Capture the cell that displays the provided text and extract its [X, Y] central coordinate. 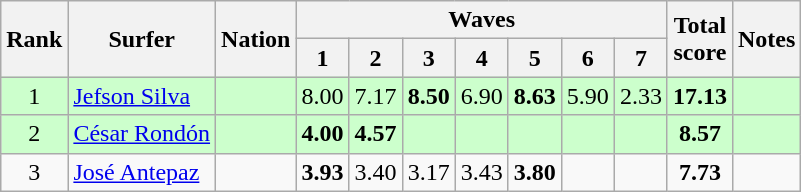
2.33 [640, 96]
3.43 [482, 172]
Jefson Silva [142, 96]
3.17 [428, 172]
8.00 [322, 96]
3.93 [322, 172]
8.50 [428, 96]
César Rondón [142, 134]
7 [640, 58]
8.63 [534, 96]
5 [534, 58]
6 [588, 58]
7.17 [376, 96]
Rank [34, 39]
Notes [766, 39]
José Antepaz [142, 172]
17.13 [700, 96]
8.57 [700, 134]
5.90 [588, 96]
3.40 [376, 172]
4 [482, 58]
Waves [482, 20]
Nation [256, 39]
4.57 [376, 134]
4.00 [322, 134]
Totalscore [700, 39]
7.73 [700, 172]
Surfer [142, 39]
3.80 [534, 172]
6.90 [482, 96]
